Find where the given text appears and provide that cell's center as [x, y] coordinate. 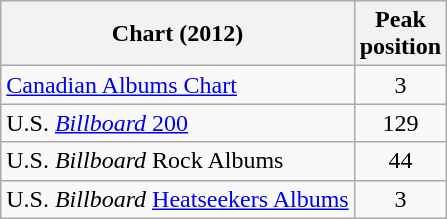
129 [400, 123]
44 [400, 161]
U.S. Billboard 200 [178, 123]
U.S. Billboard Rock Albums [178, 161]
Canadian Albums Chart [178, 85]
U.S. Billboard Heatseekers Albums [178, 199]
Peakposition [400, 34]
Chart (2012) [178, 34]
